Return (X, Y) of the center of cell containing provided text 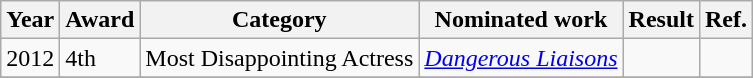
Award (100, 20)
Ref. (726, 20)
Most Disappointing Actress (280, 58)
Nominated work (521, 20)
Dangerous Liaisons (521, 58)
Year (30, 20)
Category (280, 20)
Result (661, 20)
4th (100, 58)
2012 (30, 58)
